Return [X, Y] of the center of cell containing provided text 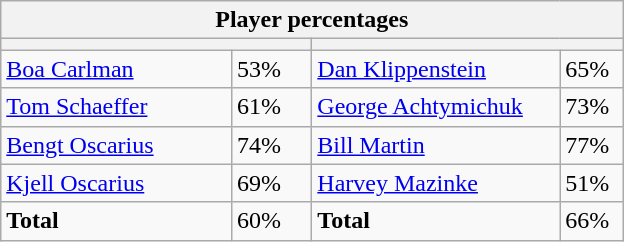
61% [272, 107]
53% [272, 69]
74% [272, 145]
60% [272, 221]
George Achtymichuk [436, 107]
Harvey Mazinke [436, 183]
73% [592, 107]
77% [592, 145]
Dan Klippenstein [436, 69]
Kjell Oscarius [116, 183]
Tom Schaeffer [116, 107]
66% [592, 221]
51% [592, 183]
Boa Carlman [116, 69]
Player percentages [312, 20]
65% [592, 69]
Bengt Oscarius [116, 145]
69% [272, 183]
Bill Martin [436, 145]
